Identify which cell holds the provided text, then report its (X, Y) central coordinate. 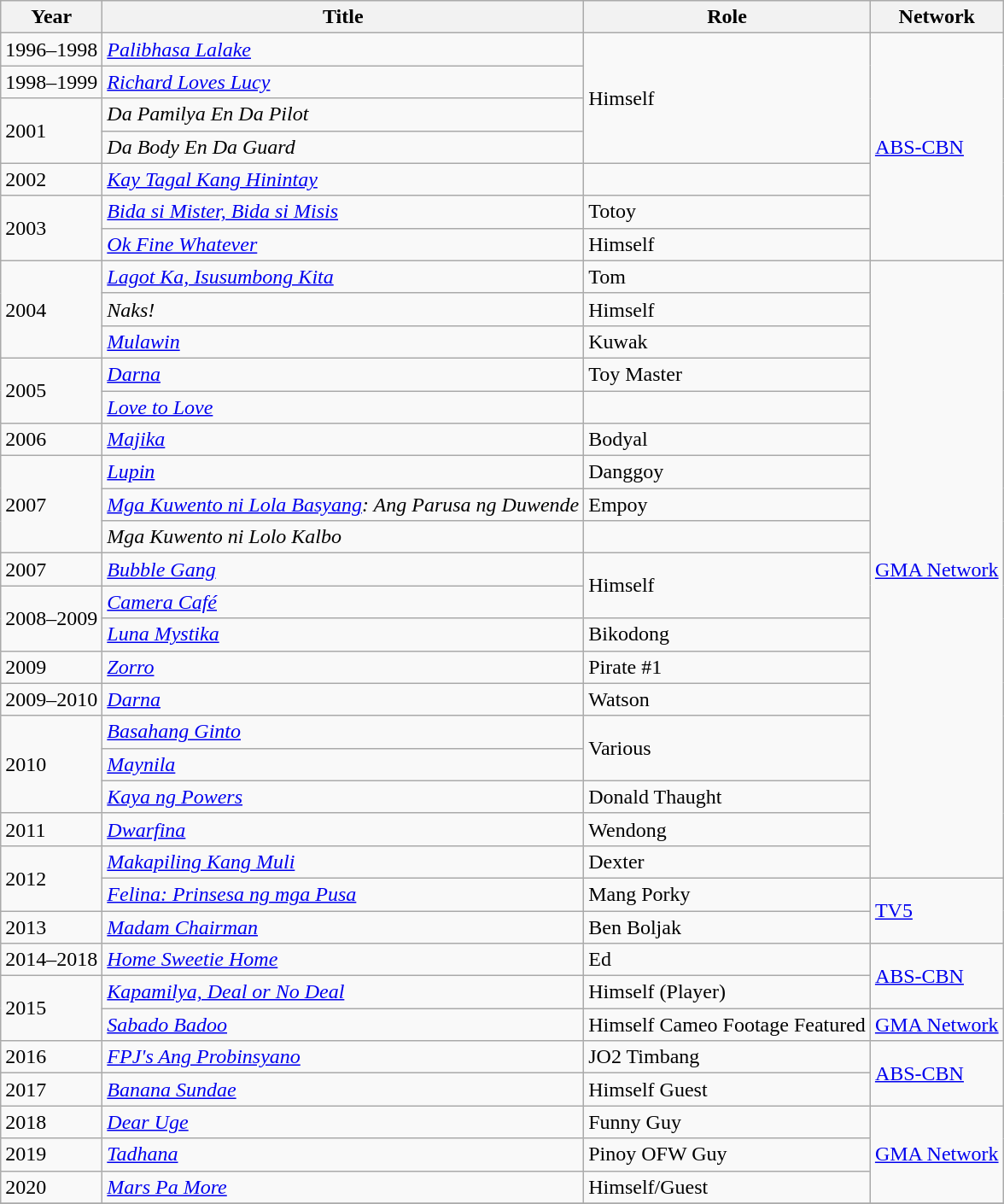
Network (937, 17)
Majika (343, 440)
Felina: Prinsesa ng mga Pusa (343, 894)
Ok Fine Whatever (343, 244)
Toy Master (727, 374)
Mga Kuwento ni Lola Basyang: Ang Parusa ng Duwende (343, 505)
Banana Sundae (343, 1090)
2001 (51, 131)
Watson (727, 699)
2010 (51, 764)
2015 (51, 1008)
Love to Love (343, 407)
Mang Porky (727, 894)
Various (727, 748)
Kapamilya, Deal or No Deal (343, 992)
Year (51, 17)
Ben Boljak (727, 926)
2006 (51, 440)
Mars Pa More (343, 1187)
2018 (51, 1122)
FPJ's Ang Probinsyano (343, 1057)
Bodyal (727, 440)
Dear Uge (343, 1122)
Himself Guest (727, 1090)
Danggoy (727, 472)
Da Body En Da Guard (343, 147)
2019 (51, 1154)
Totoy (727, 212)
2016 (51, 1057)
Dexter (727, 862)
Home Sweetie Home (343, 960)
TV5 (937, 910)
Richard Loves Lucy (343, 82)
Kaya ng Powers (343, 797)
1996–1998 (51, 50)
2014–2018 (51, 960)
Naks! (343, 309)
Kay Tagal Kang Hinintay (343, 179)
Himself Cameo Footage Featured (727, 1025)
Luna Mystika (343, 634)
Himself (Player) (727, 992)
Tadhana (343, 1154)
2017 (51, 1090)
Lupin (343, 472)
2009 (51, 667)
Basahang Ginto (343, 732)
2008–2009 (51, 618)
2020 (51, 1187)
Sabado Badoo (343, 1025)
Bubble Gang (343, 570)
Dwarfina (343, 829)
Pirate #1 (727, 667)
Pinoy OFW Guy (727, 1154)
2012 (51, 878)
2002 (51, 179)
1998–1999 (51, 82)
Empoy (727, 505)
Ed (727, 960)
Tom (727, 277)
2009–2010 (51, 699)
2013 (51, 926)
Bida si Mister, Bida si Misis (343, 212)
Himself/Guest (727, 1187)
Title (343, 17)
Mga Kuwento ni Lolo Kalbo (343, 537)
2011 (51, 829)
Wendong (727, 829)
Palibhasa Lalake (343, 50)
2004 (51, 309)
Camera Café (343, 602)
JO2 Timbang (727, 1057)
Da Pamilya En Da Pilot (343, 114)
Makapiling Kang Muli (343, 862)
2005 (51, 390)
Zorro (343, 667)
Kuwak (727, 342)
Role (727, 17)
2003 (51, 228)
Funny Guy (727, 1122)
Lagot Ka, Isusumbong Kita (343, 277)
Bikodong (727, 634)
Donald Thaught (727, 797)
Maynila (343, 764)
Madam Chairman (343, 926)
Mulawin (343, 342)
